Find where the given text appears and provide that cell's center as (x, y) coordinate. 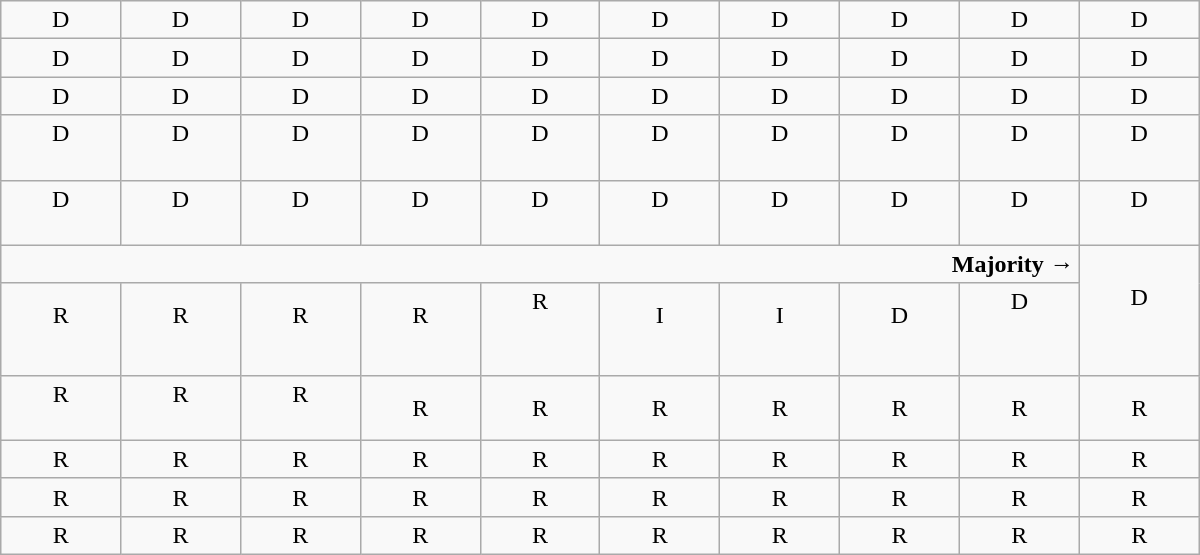
Majority → (540, 264)
